Return [x, y] of the center of cell containing provided text 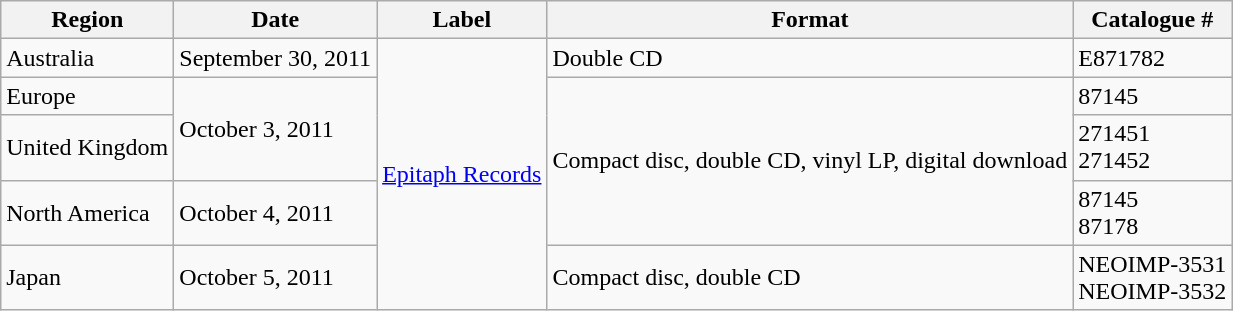
Format [810, 20]
October 3, 2011 [276, 128]
Date [276, 20]
87145 [1152, 96]
October 4, 2011 [276, 212]
United Kingdom [88, 148]
Label [462, 20]
Europe [88, 96]
271451271452 [1152, 148]
Compact disc, double CD [810, 278]
September 30, 2011 [276, 58]
October 5, 2011 [276, 278]
Region [88, 20]
NEOIMP-3531NEOIMP-3532 [1152, 278]
Catalogue # [1152, 20]
Compact disc, double CD, vinyl LP, digital download [810, 161]
Japan [88, 278]
Epitaph Records [462, 174]
E871782 [1152, 58]
Double CD [810, 58]
North America [88, 212]
Australia [88, 58]
8714587178 [1152, 212]
